Detect which cell encompasses the target text, then output its [x, y] center coordinate. 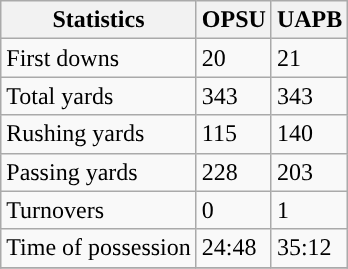
21 [309, 58]
Passing yards [99, 172]
35:12 [309, 248]
0 [234, 210]
First downs [99, 58]
203 [309, 172]
20 [234, 58]
Time of possession [99, 248]
OPSU [234, 20]
1 [309, 210]
UAPB [309, 20]
Rushing yards [99, 134]
Statistics [99, 20]
115 [234, 134]
228 [234, 172]
140 [309, 134]
Total yards [99, 96]
24:48 [234, 248]
Turnovers [99, 210]
